Determine the (X, Y) coordinate at the center of the cell enclosing the given text.  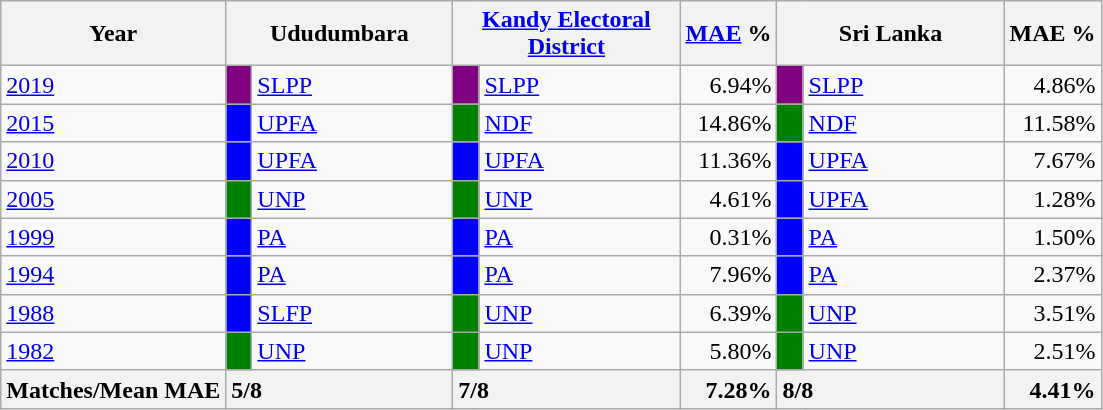
11.36% (728, 161)
6.39% (728, 313)
1.28% (1052, 199)
11.58% (1052, 123)
Year (114, 34)
4.61% (728, 199)
0.31% (728, 237)
2005 (114, 199)
1982 (114, 351)
2.37% (1052, 275)
6.94% (728, 85)
4.86% (1052, 85)
2.51% (1052, 351)
7.28% (728, 389)
Kandy Electoral District (566, 34)
Ududumbara (340, 34)
1988 (114, 313)
1994 (114, 275)
4.41% (1052, 389)
SLFP (352, 313)
1.50% (1052, 237)
5/8 (340, 389)
Matches/Mean MAE (114, 389)
2015 (114, 123)
5.80% (728, 351)
14.86% (728, 123)
7.96% (728, 275)
8/8 (890, 389)
Sri Lanka (890, 34)
3.51% (1052, 313)
2010 (114, 161)
1999 (114, 237)
7/8 (566, 389)
2019 (114, 85)
7.67% (1052, 161)
